Scan for the cell matching the given text and deliver its [X, Y] coordinate at center. 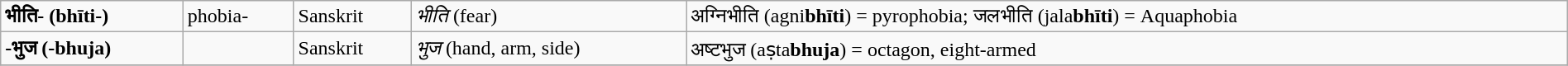
phobia- [238, 16]
भीति (fear) [548, 16]
भुज (hand, arm, side) [548, 49]
अग्निभीति (agnibhīti) = pyrophobia; जलभीति (jalabhīti) = Aquaphobia [1126, 16]
भीति- (bhīti-) [93, 16]
-भुज (-bhuja) [93, 49]
अष्टभुज (aṣtabhuja) = octagon, eight-armed [1126, 49]
